Detect which cell encompasses the target text, then output its [x, y] center coordinate. 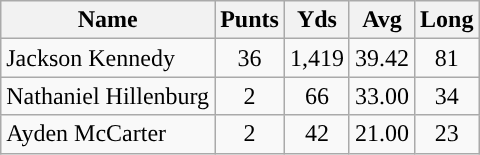
Long [447, 20]
23 [447, 134]
21.00 [382, 134]
39.42 [382, 58]
1,419 [316, 58]
42 [316, 134]
66 [316, 96]
81 [447, 58]
Nathaniel Hillenburg [108, 96]
Name [108, 20]
34 [447, 96]
Jackson Kennedy [108, 58]
Yds [316, 20]
Ayden McCarter [108, 134]
Punts [250, 20]
Avg [382, 20]
36 [250, 58]
33.00 [382, 96]
